Detect which cell encompasses the target text, then output its (x, y) center coordinate. 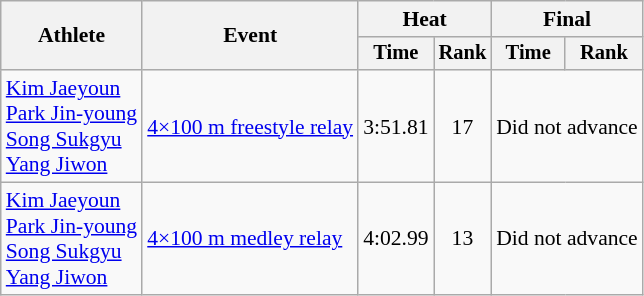
4×100 m freestyle relay (250, 126)
Athlete (72, 36)
13 (463, 239)
17 (463, 126)
Event (250, 36)
4:02.99 (396, 239)
Final (567, 19)
Heat (424, 19)
3:51.81 (396, 126)
4×100 m medley relay (250, 239)
